Pinpoint the cell where the given text exists, returning its (X, Y) midpoint coordinate. 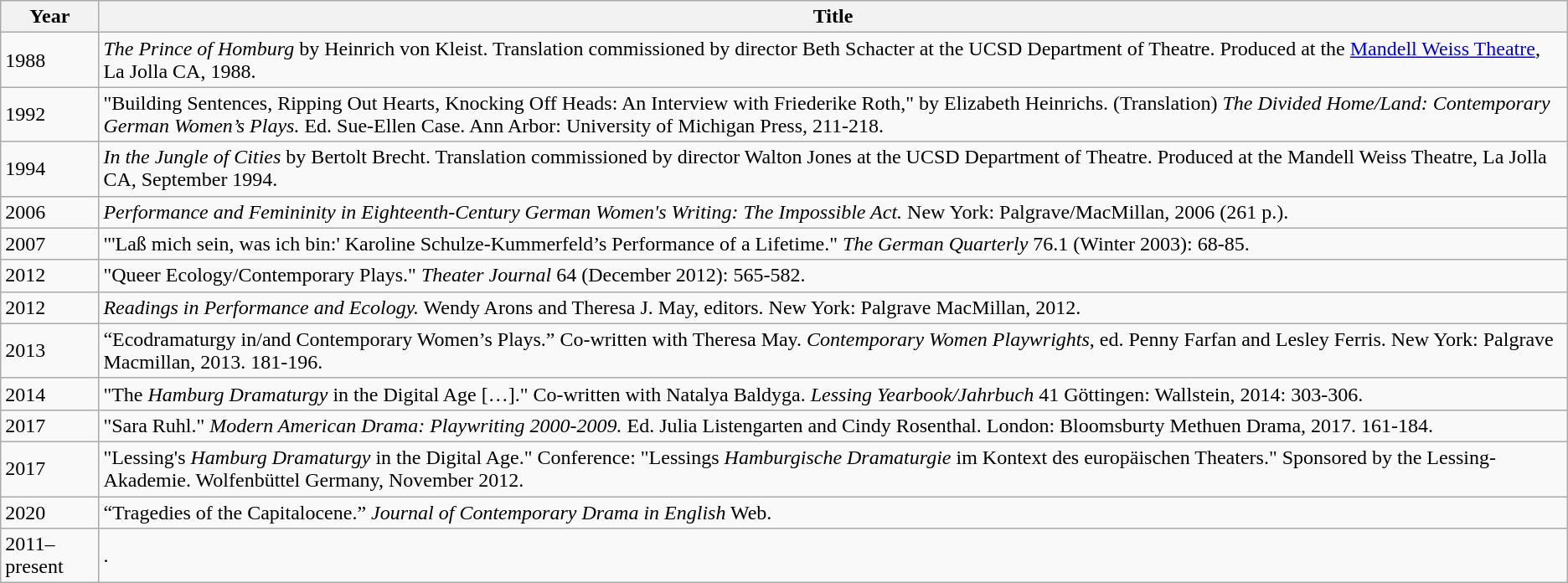
2006 (50, 212)
“Tragedies of the Capitalocene.” Journal of Contemporary Drama in English Web. (833, 512)
2013 (50, 350)
1988 (50, 60)
"'Laß mich sein, was ich bin:' Karoline Schulze-Kummerfeld’s Performance of a Lifetime." The German Quarterly 76.1 (Winter 2003): 68-85. (833, 244)
2007 (50, 244)
Readings in Performance and Ecology. Wendy Arons and Theresa J. May, editors. New York: Palgrave MacMillan, 2012. (833, 307)
2014 (50, 394)
Title (833, 17)
1994 (50, 169)
"Queer Ecology/Contemporary Plays." Theater Journal 64 (December 2012): 565-582. (833, 276)
Performance and Femininity in Eighteenth-Century German Women's Writing: The Impossible Act. New York: Palgrave/MacMillan, 2006 (261 p.). (833, 212)
. (833, 556)
Year (50, 17)
2020 (50, 512)
"The Hamburg Dramaturgy in the Digital Age […]." Co-written with Natalya Baldyga. Lessing Yearbook/Jahrbuch 41 Göttingen: Wallstein, 2014: 303-306. (833, 394)
1992 (50, 114)
2011–present (50, 556)
